Find where the given text appears and provide that cell's center as (x, y) coordinate. 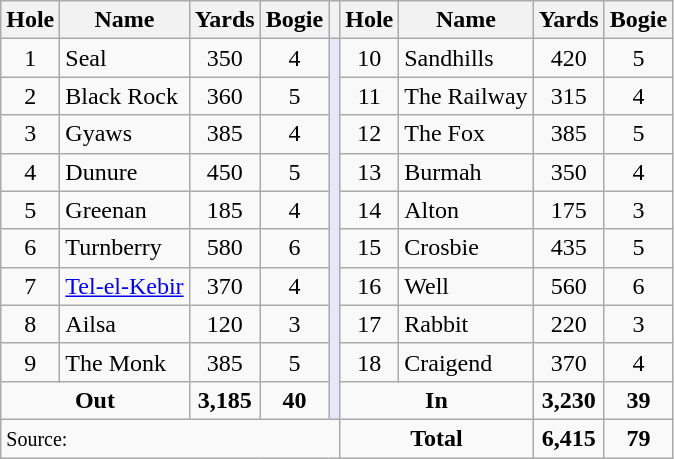
420 (568, 58)
Seal (124, 58)
6,415 (568, 438)
1 (30, 58)
450 (224, 172)
9 (30, 362)
Out (95, 400)
15 (370, 248)
40 (294, 400)
13 (370, 172)
315 (568, 96)
Black Rock (124, 96)
360 (224, 96)
3,230 (568, 400)
Sandhills (466, 58)
11 (370, 96)
Craigend (466, 362)
175 (568, 210)
Total (436, 438)
Gyaws (124, 134)
14 (370, 210)
The Railway (466, 96)
580 (224, 248)
435 (568, 248)
3,185 (224, 400)
10 (370, 58)
Tel-el-Kebir (124, 286)
Alton (466, 210)
Ailsa (124, 324)
Greenan (124, 210)
Turnberry (124, 248)
12 (370, 134)
560 (568, 286)
In (436, 400)
Crosbie (466, 248)
The Monk (124, 362)
Rabbit (466, 324)
39 (638, 400)
Well (466, 286)
17 (370, 324)
Source: (170, 438)
7 (30, 286)
16 (370, 286)
Dunure (124, 172)
79 (638, 438)
The Fox (466, 134)
120 (224, 324)
Burmah (466, 172)
2 (30, 96)
185 (224, 210)
18 (370, 362)
8 (30, 324)
220 (568, 324)
